Detect which cell encompasses the target text, then output its (x, y) center coordinate. 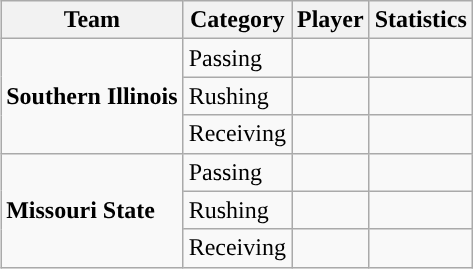
Southern Illinois (92, 96)
Category (237, 20)
Missouri State (92, 210)
Team (92, 20)
Player (331, 20)
Statistics (420, 20)
